Return (x, y) of the center of cell containing provided text 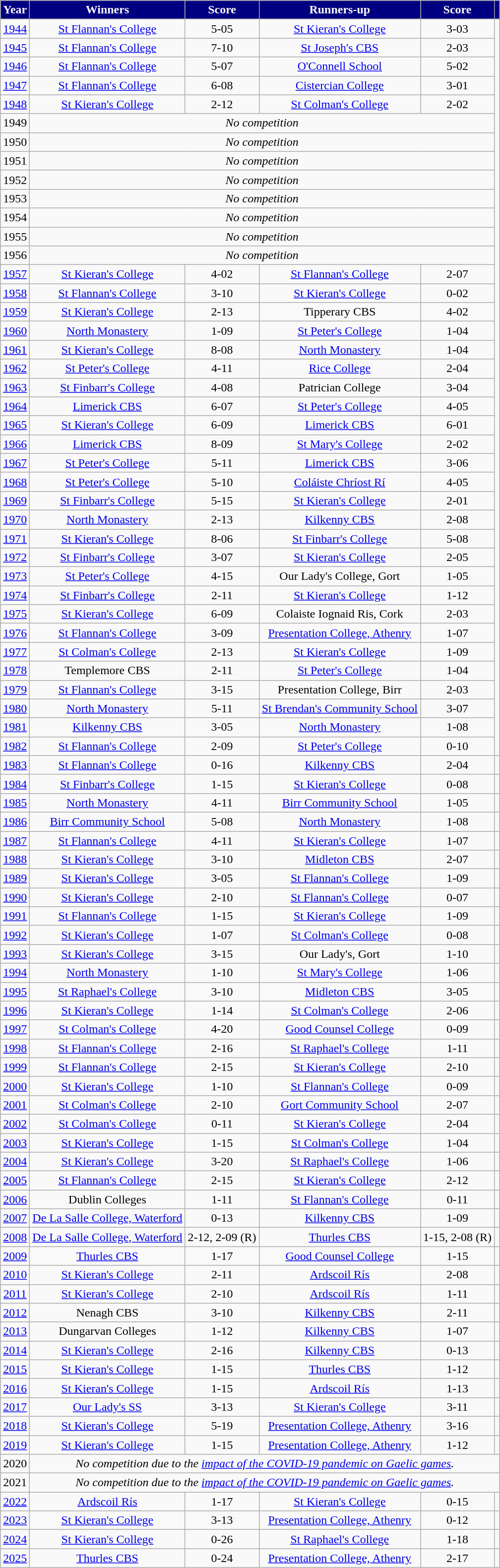
1964 (15, 406)
1990 (15, 897)
1957 (15, 274)
3-04 (457, 387)
3-20 (222, 1162)
1979 (15, 690)
0-07 (457, 897)
2000 (15, 1086)
2014 (15, 1350)
0-15 (457, 1502)
2012 (15, 1313)
3-03 (457, 29)
2-12, 2-09 (R) (222, 1237)
1965 (15, 425)
2009 (15, 1256)
Patrician College (339, 387)
Cistercian College (339, 85)
1974 (15, 595)
2015 (15, 1369)
1-18 (457, 1539)
1996 (15, 1010)
0-10 (457, 746)
1970 (15, 519)
Our Lady's, Gort (339, 954)
2-17 (457, 1558)
1955 (15, 237)
1991 (15, 916)
2-05 (457, 558)
1997 (15, 1029)
Coláiste Chríost Rí (339, 482)
1986 (15, 821)
Presentation College, Birr (339, 690)
2-09 (222, 746)
1946 (15, 66)
1958 (15, 293)
1976 (15, 633)
2021 (15, 1483)
5-19 (222, 1426)
2025 (15, 1558)
2024 (15, 1539)
2-01 (457, 501)
1998 (15, 1048)
3-11 (457, 1407)
5-15 (222, 501)
2003 (15, 1142)
St Joseph's CBS (339, 48)
1987 (15, 841)
1973 (15, 576)
1950 (15, 142)
1962 (15, 369)
0-24 (222, 1558)
2010 (15, 1275)
2017 (15, 1407)
2006 (15, 1199)
2008 (15, 1237)
0-02 (457, 293)
1975 (15, 614)
1954 (15, 217)
7-10 (222, 48)
1988 (15, 860)
1980 (15, 708)
1-15, 2-08 (R) (457, 1237)
2002 (15, 1124)
1981 (15, 727)
1969 (15, 501)
3-06 (457, 463)
6-07 (222, 406)
1945 (15, 48)
Gort Community School (339, 1105)
1978 (15, 671)
1983 (15, 765)
2005 (15, 1181)
Year (15, 10)
1967 (15, 463)
1985 (15, 803)
Our Lady's SS (107, 1407)
0-16 (222, 765)
Runners-up (339, 10)
Dublin Colleges (107, 1199)
1995 (15, 992)
4-08 (222, 387)
1989 (15, 878)
1963 (15, 387)
6-08 (222, 85)
1971 (15, 538)
3-16 (457, 1426)
4-15 (222, 576)
1994 (15, 973)
Templemore CBS (107, 671)
5-07 (222, 66)
0-12 (457, 1520)
3-01 (457, 85)
Dungarvan Colleges (107, 1331)
1952 (15, 180)
1-13 (457, 1388)
1968 (15, 482)
1961 (15, 350)
1944 (15, 29)
1999 (15, 1067)
5-05 (222, 29)
2020 (15, 1464)
2004 (15, 1162)
O'Connell School (339, 66)
1959 (15, 312)
8-09 (222, 444)
St Brendan's Community School (339, 708)
Colaiste Iognaid Ris, Cork (339, 614)
4-20 (222, 1029)
Nenagh CBS (107, 1313)
Winners (107, 10)
1948 (15, 104)
Our Lady's College, Gort (339, 576)
1993 (15, 954)
0-26 (222, 1539)
1966 (15, 444)
2019 (15, 1445)
1956 (15, 255)
2007 (15, 1218)
1992 (15, 935)
1960 (15, 331)
1977 (15, 652)
5-10 (222, 482)
Tipperary CBS (339, 312)
1953 (15, 198)
2011 (15, 1294)
2023 (15, 1520)
1949 (15, 123)
8-08 (222, 350)
5-02 (457, 66)
Rice College (339, 369)
1982 (15, 746)
1984 (15, 784)
1951 (15, 161)
2-06 (457, 1010)
2018 (15, 1426)
2022 (15, 1502)
8-06 (222, 538)
1972 (15, 558)
1-14 (222, 1010)
6-01 (457, 425)
2001 (15, 1105)
2013 (15, 1331)
3-09 (222, 633)
1947 (15, 85)
2016 (15, 1388)
